Return (X, Y) of the center of cell containing provided text 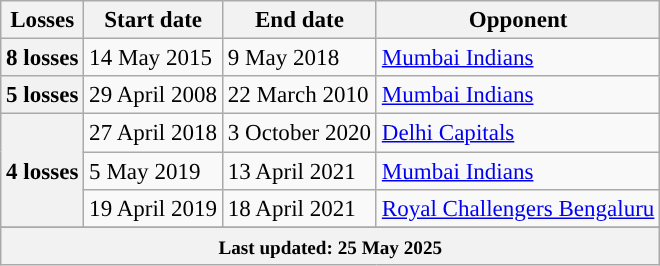
End date (299, 20)
13 April 2021 (299, 171)
22 March 2010 (299, 95)
8 losses (42, 58)
18 April 2021 (299, 209)
Royal Challengers Bengaluru (518, 209)
29 April 2008 (154, 95)
5 losses (42, 95)
4 losses (42, 170)
5 May 2019 (154, 171)
Start date (154, 20)
Delhi Capitals (518, 133)
14 May 2015 (154, 58)
Losses (42, 20)
27 April 2018 (154, 133)
Opponent (518, 20)
9 May 2018 (299, 58)
19 April 2019 (154, 209)
Last updated: 25 May 2025 (330, 246)
3 October 2020 (299, 133)
